Search for the cell housing the specified text and yield its (X, Y) center coordinate. 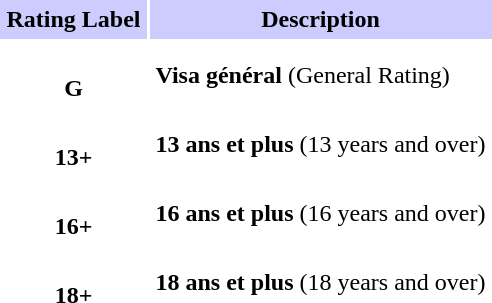
16+ (73, 213)
13 ans et plus (13 years and over) (321, 144)
Visa général (General Rating) (321, 75)
Rating Label (73, 20)
16 ans et plus (16 years and over) (321, 213)
G (73, 75)
13+ (73, 144)
Description (321, 20)
